Detect which cell encompasses the target text, then output its (X, Y) center coordinate. 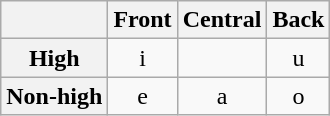
Front (142, 20)
i (142, 58)
e (142, 96)
Back (298, 20)
High (54, 58)
u (298, 58)
Non-high (54, 96)
Central (222, 20)
a (222, 96)
o (298, 96)
